Extract the [x, y] coordinate from the center of the cell holding the provided text.  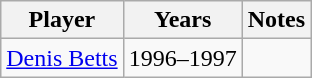
Player [62, 20]
Denis Betts [62, 58]
Notes [276, 20]
1996–1997 [182, 58]
Years [182, 20]
